Scan for the cell matching the given text and deliver its [x, y] coordinate at center. 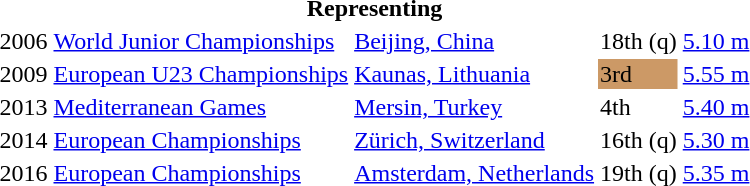
European U23 Championships [201, 74]
4th [639, 107]
World Junior Championships [201, 41]
Kaunas, Lithuania [474, 74]
18th (q) [639, 41]
European Championships [201, 140]
Beijing, China [474, 41]
Zürich, Switzerland [474, 140]
Mersin, Turkey [474, 107]
Mediterranean Games [201, 107]
16th (q) [639, 140]
3rd [639, 74]
